Scan for the cell matching the given text and deliver its (x, y) coordinate at center. 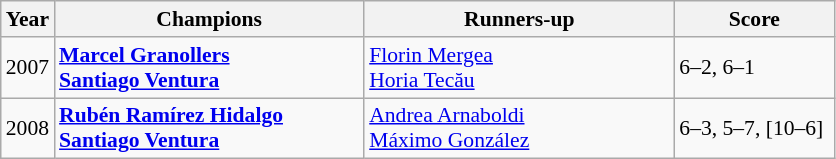
Runners-up (519, 19)
Andrea Arnaboldi Máximo González (519, 128)
Champions (209, 19)
Score (754, 19)
Marcel Granollers Santiago Ventura (209, 68)
Florin Mergea Horia Tecău (519, 68)
Year (28, 19)
2008 (28, 128)
Rubén Ramírez Hidalgo Santiago Ventura (209, 128)
6–3, 5–7, [10–6] (754, 128)
6–2, 6–1 (754, 68)
2007 (28, 68)
